Capture the cell that displays the provided text and extract its [X, Y] central coordinate. 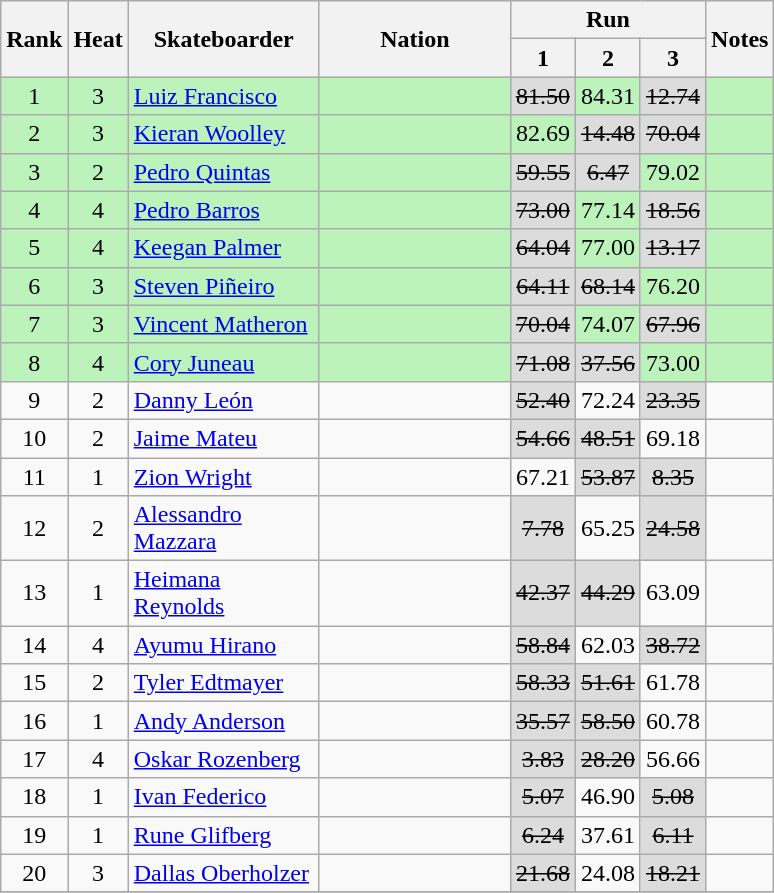
14 [34, 645]
Andy Anderson [224, 721]
74.07 [608, 324]
13 [34, 594]
7 [34, 324]
65.25 [608, 528]
56.66 [672, 759]
Tyler Edtmayer [224, 683]
67.96 [672, 324]
Ivan Federico [224, 797]
5.07 [542, 797]
54.66 [542, 438]
35.57 [542, 721]
Zion Wright [224, 477]
77.14 [608, 210]
63.09 [672, 594]
69.18 [672, 438]
24.58 [672, 528]
Kieran Woolley [224, 134]
44.29 [608, 594]
Run [608, 20]
17 [34, 759]
10 [34, 438]
62.03 [608, 645]
52.40 [542, 400]
13.17 [672, 248]
Heat [98, 39]
11 [34, 477]
64.11 [542, 286]
Steven Piñeiro [224, 286]
Danny León [224, 400]
Pedro Quintas [224, 172]
42.37 [542, 594]
8.35 [672, 477]
7.78 [542, 528]
64.04 [542, 248]
Cory Juneau [224, 362]
6.11 [672, 835]
6.47 [608, 172]
58.50 [608, 721]
Alessandro Mazzara [224, 528]
18.56 [672, 210]
38.72 [672, 645]
81.50 [542, 96]
15 [34, 683]
51.61 [608, 683]
Skateboarder [224, 39]
21.68 [542, 873]
58.33 [542, 683]
23.35 [672, 400]
12.74 [672, 96]
46.90 [608, 797]
82.69 [542, 134]
58.84 [542, 645]
68.14 [608, 286]
53.87 [608, 477]
37.56 [608, 362]
28.20 [608, 759]
Rank [34, 39]
77.00 [608, 248]
59.55 [542, 172]
24.08 [608, 873]
Ayumu Hirano [224, 645]
60.78 [672, 721]
Jaime Mateu [224, 438]
5 [34, 248]
71.08 [542, 362]
Keegan Palmer [224, 248]
18 [34, 797]
Heimana Reynolds [224, 594]
6 [34, 286]
18.21 [672, 873]
79.02 [672, 172]
6.24 [542, 835]
9 [34, 400]
67.21 [542, 477]
61.78 [672, 683]
14.48 [608, 134]
3.83 [542, 759]
5.08 [672, 797]
Vincent Matheron [224, 324]
Oskar Rozenberg [224, 759]
84.31 [608, 96]
72.24 [608, 400]
37.61 [608, 835]
16 [34, 721]
48.51 [608, 438]
76.20 [672, 286]
8 [34, 362]
20 [34, 873]
12 [34, 528]
Notes [740, 39]
Luiz Francisco [224, 96]
19 [34, 835]
Nation [414, 39]
Rune Glifberg [224, 835]
Pedro Barros [224, 210]
Dallas Oberholzer [224, 873]
